Find where the given text appears and provide that cell's center as [X, Y] coordinate. 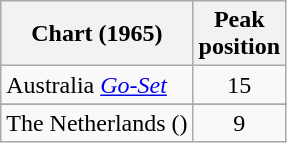
Chart (1965) [97, 34]
The Netherlands () [97, 123]
15 [239, 85]
Australia Go-Set [97, 85]
9 [239, 123]
Peakposition [239, 34]
